Output the (X, Y) coordinate of the center of the cell containing the given text.  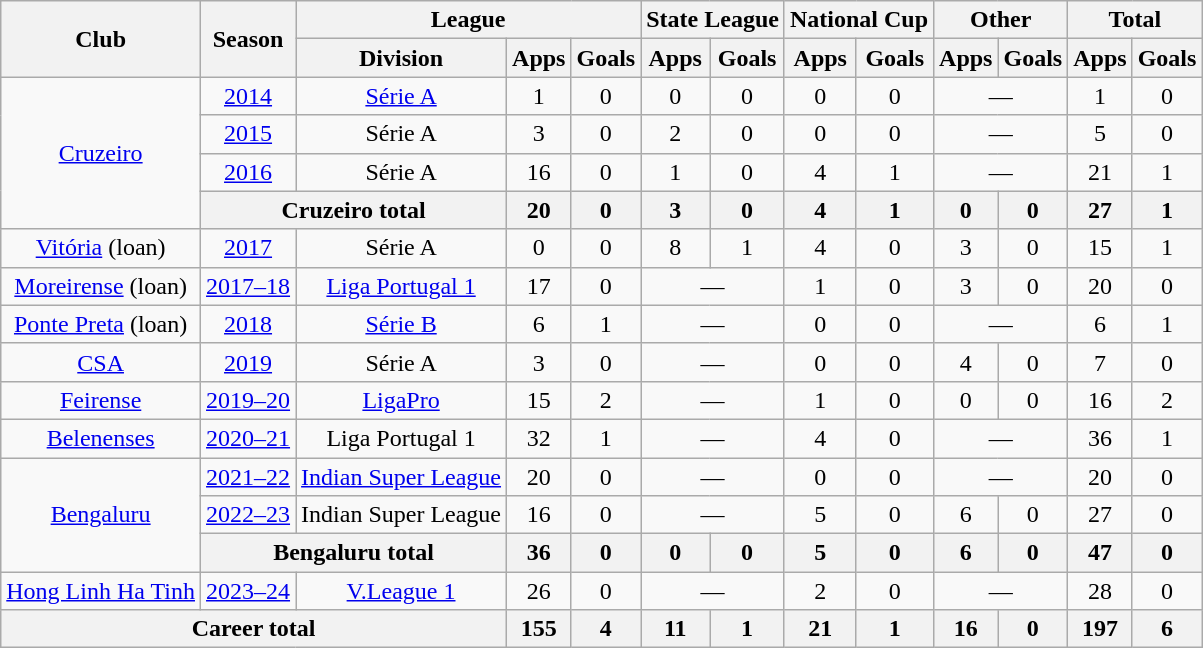
LigaPro (402, 400)
2015 (248, 134)
Career total (254, 629)
28 (1100, 591)
2017 (248, 248)
Other (1001, 20)
2014 (248, 96)
155 (539, 629)
Cruzeiro (101, 153)
32 (539, 438)
11 (676, 629)
National Cup (858, 20)
Ponte Preta (loan) (101, 324)
Total (1135, 20)
8 (676, 248)
2018 (248, 324)
Feirense (101, 400)
2023–24 (248, 591)
Division (402, 58)
Hong Linh Ha Tinh (101, 591)
2016 (248, 172)
2017–18 (248, 286)
197 (1100, 629)
47 (1100, 553)
2020–21 (248, 438)
Bengaluru (101, 515)
Cruzeiro total (354, 210)
17 (539, 286)
2019 (248, 362)
Club (101, 39)
2021–22 (248, 477)
Vitória (loan) (101, 248)
League (468, 20)
Bengaluru total (354, 553)
Belenenses (101, 438)
26 (539, 591)
CSA (101, 362)
Série B (402, 324)
V.League 1 (402, 591)
2022–23 (248, 515)
Moreirense (loan) (101, 286)
2019–20 (248, 400)
7 (1100, 362)
Season (248, 39)
State League (713, 20)
